Locate the cell with the specified text and output its [X, Y] center coordinate. 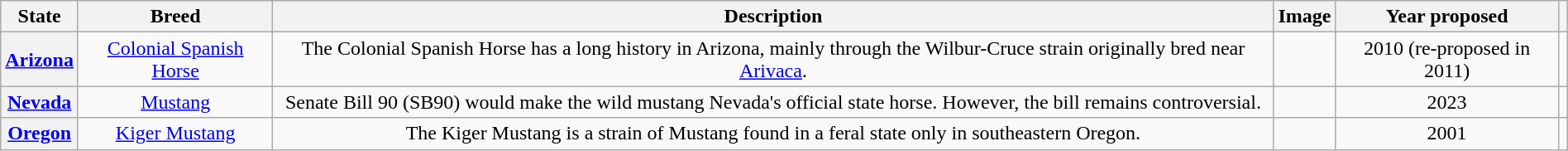
Mustang [175, 102]
2023 [1447, 102]
State [40, 17]
Breed [175, 17]
2001 [1447, 134]
Description [773, 17]
Year proposed [1447, 17]
2010 (re-proposed in 2011) [1447, 60]
Kiger Mustang [175, 134]
The Colonial Spanish Horse has a long history in Arizona, mainly through the Wilbur-Cruce strain originally bred near Arivaca. [773, 60]
Colonial Spanish Horse [175, 60]
Image [1305, 17]
Nevada [40, 102]
Oregon [40, 134]
Senate Bill 90 (SB90) would make the wild mustang Nevada's official state horse. However, the bill remains controversial. [773, 102]
Arizona [40, 60]
The Kiger Mustang is a strain of Mustang found in a feral state only in southeastern Oregon. [773, 134]
